Pinpoint the cell where the given text exists, returning its (X, Y) midpoint coordinate. 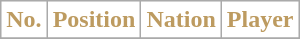
Player (260, 20)
No. (24, 20)
Position (94, 20)
Nation (181, 20)
